Find where the given text appears and provide that cell's center as (x, y) coordinate. 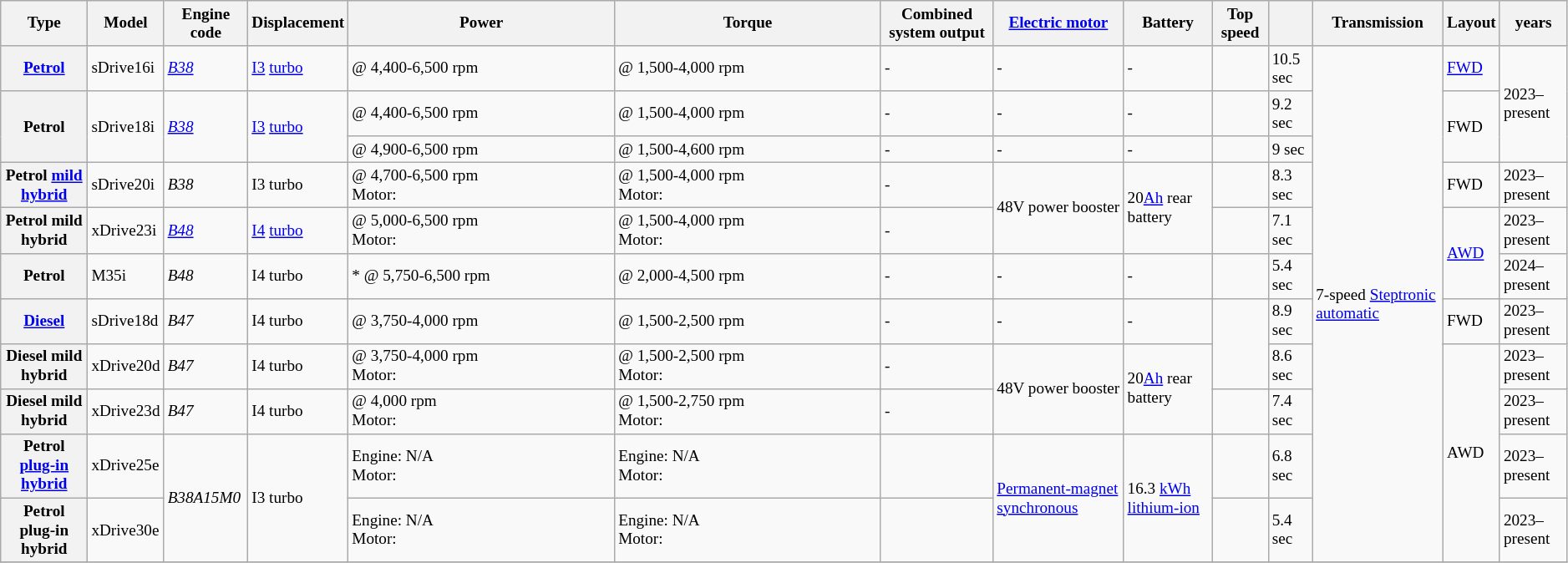
Torque (748, 23)
B38A15M0 (206, 498)
9.2 sec (1290, 114)
@ 1,500-2,500 rpm (748, 321)
xDrive25e (125, 466)
xDrive30e (125, 530)
@ 3,750-4,000 rpmMotor: (481, 366)
7.4 sec (1290, 411)
2024–present (1534, 276)
Layout (1472, 23)
8.3 sec (1290, 185)
@ 1,500-4,600 rpm (748, 150)
Power (481, 23)
8.9 sec (1290, 321)
Diesel (44, 321)
16.3 kWh lithium-ion (1168, 498)
@ 3,750-4,000 rpm (481, 321)
sDrive20i (125, 185)
7.1 sec (1290, 231)
Permanent-magnet synchronous (1058, 498)
10.5 sec (1290, 68)
Combined system output (936, 23)
Electric motor (1058, 23)
years (1534, 23)
8.6 sec (1290, 366)
9 sec (1290, 150)
* @ 5,750-6,500 rpm (481, 276)
Battery (1168, 23)
sDrive18d (125, 321)
@ 1,500-2,750 rpmMotor: (748, 411)
Transmission (1378, 23)
@ 1,500-2,500 rpmMotor: (748, 366)
Type (44, 23)
@ 4,900-6,500 rpm (481, 150)
xDrive23d (125, 411)
@ 2,000-4,500 rpm (748, 276)
Top speed (1240, 23)
7-speed Steptronic automatic (1378, 304)
Engine code (206, 23)
@ 5,000-6,500 rpmMotor: (481, 231)
Displacement (298, 23)
xDrive20d (125, 366)
6.8 sec (1290, 466)
M35i (125, 276)
@ 4,000 rpmMotor: (481, 411)
sDrive16i (125, 68)
xDrive23i (125, 231)
Model (125, 23)
sDrive18i (125, 127)
@ 4,700-6,500 rpmMotor: (481, 185)
